Identify which cell holds the provided text, then report its (x, y) central coordinate. 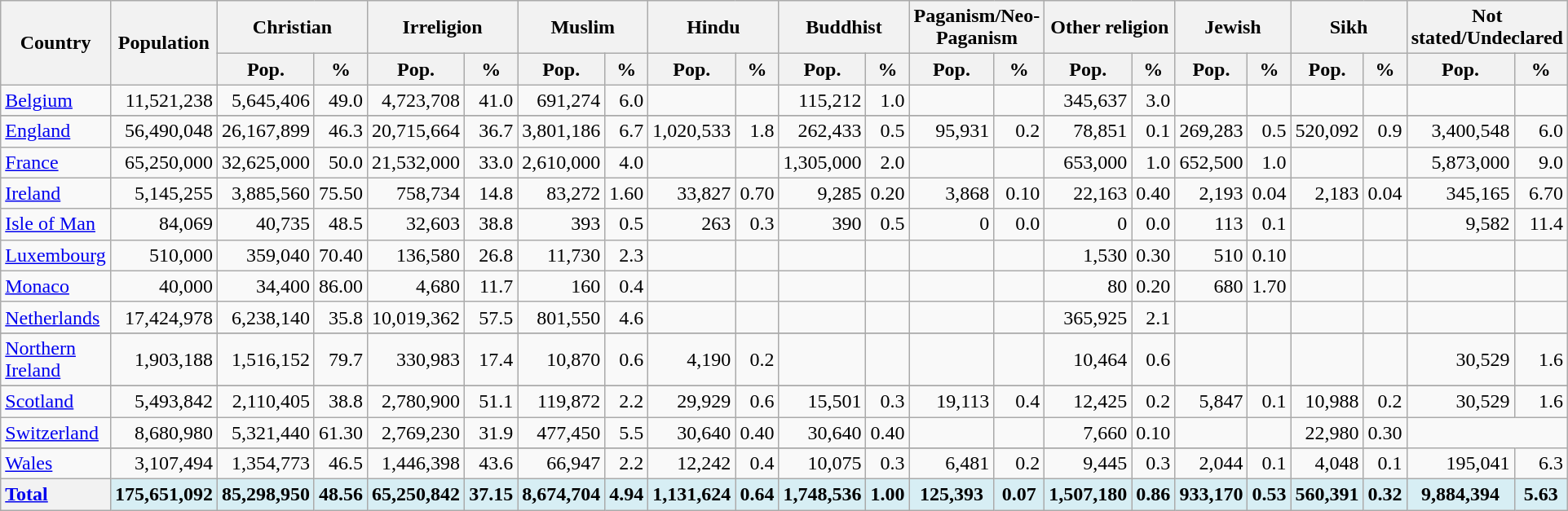
2,044 (1212, 464)
1.70 (1269, 286)
113 (1212, 224)
5,145,255 (163, 193)
10,019,362 (416, 317)
Wales (55, 464)
1.8 (757, 131)
80 (1088, 286)
46.5 (341, 464)
520,092 (1327, 131)
32,625,000 (266, 162)
262,433 (822, 131)
Irreligion (443, 28)
8,680,980 (163, 433)
1,507,180 (1088, 495)
Sikh (1349, 28)
84,069 (163, 224)
37.15 (491, 495)
Total (55, 495)
6.3 (1541, 464)
1,354,773 (266, 464)
9,445 (1088, 464)
Country (55, 42)
175,651,092 (163, 495)
51.1 (491, 401)
0.07 (1019, 495)
1,748,536 (822, 495)
0.32 (1385, 495)
29,929 (691, 401)
2.3 (626, 255)
40,735 (266, 224)
345,165 (1460, 193)
0.70 (757, 193)
2,769,230 (416, 433)
393 (561, 224)
33,827 (691, 193)
1,305,000 (822, 162)
Muslim (583, 28)
19,113 (952, 401)
7,660 (1088, 433)
Hindu (713, 28)
3,885,560 (266, 193)
477,450 (561, 433)
160 (561, 286)
Netherlands (55, 317)
0.53 (1269, 495)
3,868 (952, 193)
345,637 (1088, 100)
85,298,950 (266, 495)
Other religion (1110, 28)
Scotland (55, 401)
2,780,900 (416, 401)
680 (1212, 286)
26.8 (491, 255)
48.56 (341, 495)
10,988 (1327, 401)
Population (163, 42)
3,801,186 (561, 131)
3,107,494 (163, 464)
691,274 (561, 100)
12,242 (691, 464)
15,501 (822, 401)
3.0 (1153, 100)
510 (1212, 255)
36.7 (491, 131)
14.8 (491, 193)
5,873,000 (1460, 162)
Paganism/Neo-Paganism (977, 28)
1.00 (887, 495)
6.7 (626, 131)
933,170 (1212, 495)
66,947 (561, 464)
4,048 (1327, 464)
56,490,048 (163, 131)
4.0 (626, 162)
5.5 (626, 433)
10,870 (561, 359)
0.9 (1385, 131)
79.7 (341, 359)
0.86 (1153, 495)
40,000 (163, 286)
49.0 (341, 100)
758,734 (416, 193)
1,446,398 (416, 464)
269,283 (1212, 131)
48.5 (341, 224)
31.9 (491, 433)
1,903,188 (163, 359)
9.0 (1541, 162)
43.6 (491, 464)
11.7 (491, 286)
2.0 (887, 162)
83,272 (561, 193)
78,851 (1088, 131)
1,530 (1088, 255)
Belgium (55, 100)
6,238,140 (266, 317)
5,493,842 (163, 401)
20,715,664 (416, 131)
4,723,708 (416, 100)
Monaco (55, 286)
330,983 (416, 359)
4.6 (626, 317)
1,516,152 (266, 359)
4,190 (691, 359)
21,532,000 (416, 162)
8,674,704 (561, 495)
26,167,899 (266, 131)
22,980 (1327, 433)
801,550 (561, 317)
119,872 (561, 401)
Jewish (1233, 28)
46.3 (341, 131)
57.5 (491, 317)
95,931 (952, 131)
9,285 (822, 193)
Christian (292, 28)
365,925 (1088, 317)
34,400 (266, 286)
2,193 (1212, 193)
Not stated/Undeclared (1487, 28)
390 (822, 224)
Isle of Man (55, 224)
5,847 (1212, 401)
9,884,394 (1460, 495)
11.4 (1541, 224)
32,603 (416, 224)
5.63 (1541, 495)
4.94 (626, 495)
Ireland (55, 193)
33.0 (491, 162)
50.0 (341, 162)
3,400,548 (1460, 131)
6,481 (952, 464)
136,580 (416, 255)
5,645,406 (266, 100)
Buddhist (844, 28)
115,212 (822, 100)
1,131,624 (691, 495)
10,075 (822, 464)
2,610,000 (561, 162)
17,424,978 (163, 317)
22,163 (1088, 193)
263 (691, 224)
86.00 (341, 286)
560,391 (1327, 495)
1.60 (626, 193)
652,500 (1212, 162)
5,321,440 (266, 433)
Switzerland (55, 433)
Luxembourg (55, 255)
0.64 (757, 495)
10,464 (1088, 359)
17.4 (491, 359)
1,020,533 (691, 131)
359,040 (266, 255)
11,730 (561, 255)
France (55, 162)
653,000 (1088, 162)
65,250,000 (163, 162)
2,110,405 (266, 401)
125,393 (952, 495)
510,000 (163, 255)
England (55, 131)
195,041 (1460, 464)
35.8 (341, 317)
41.0 (491, 100)
11,521,238 (163, 100)
Northern Ireland (55, 359)
65,250,842 (416, 495)
75.50 (341, 193)
70.40 (341, 255)
4,680 (416, 286)
2,183 (1327, 193)
12,425 (1088, 401)
9,582 (1460, 224)
61.30 (341, 433)
2.1 (1153, 317)
6.70 (1541, 193)
